Return the [x, y] coordinate for the center point of the cell that contains the specified text.  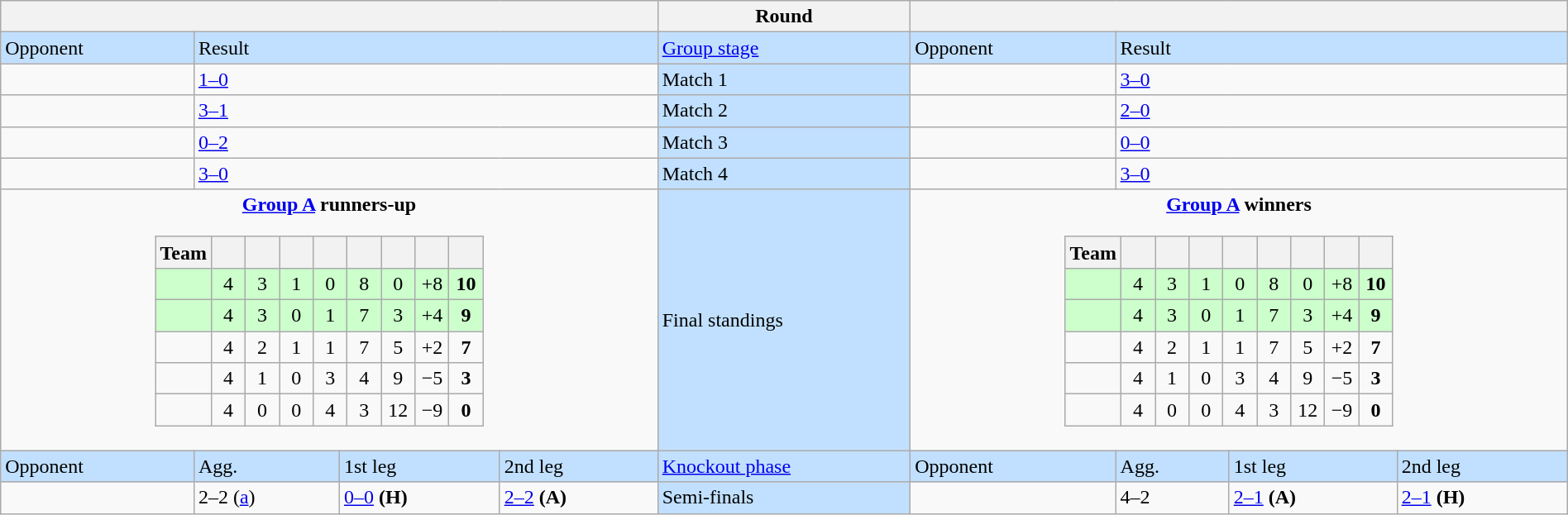
0–2 [425, 142]
2–1 (H) [1482, 498]
Final standings [784, 320]
Group stage [784, 48]
0–0 (H) [419, 498]
2–2 (A) [579, 498]
Match 4 [784, 174]
2–2 (a) [266, 498]
2–0 [1341, 111]
0–0 [1341, 142]
Group A runners-up Team 4 3 1 0 8 0 +8 10 4 3 0 1 7 3 +4 9 4 2 1 1 7 5 +2 7 4 1 0 3 4 9 −5 3 4 0 0 4 3 12 −9 0 [329, 320]
Match 2 [784, 111]
2–1 (A) [1313, 498]
1–0 [425, 79]
Match 3 [784, 142]
Group A winners Team 4 3 1 0 8 0 +8 10 4 3 0 1 7 3 +4 9 4 2 1 1 7 5 +2 7 4 1 0 3 4 9 −5 3 4 0 0 4 3 12 −9 0 [1239, 320]
Round [784, 17]
Match 1 [784, 79]
4–2 [1173, 498]
Semi-finals [784, 498]
3–1 [425, 111]
Knockout phase [784, 466]
